Output the [x, y] coordinate of the center of the cell containing the given text.  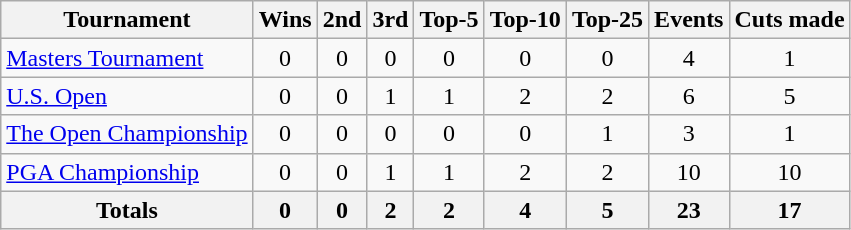
Totals [127, 210]
Top-25 [607, 20]
Events [689, 20]
U.S. Open [127, 96]
23 [689, 210]
17 [790, 210]
Top-5 [449, 20]
3 [689, 134]
Cuts made [790, 20]
6 [689, 96]
Top-10 [525, 20]
The Open Championship [127, 134]
PGA Championship [127, 172]
Tournament [127, 20]
2nd [342, 20]
Masters Tournament [127, 58]
Wins [285, 20]
3rd [390, 20]
